Locate the cell with the specified text and output its (x, y) center coordinate. 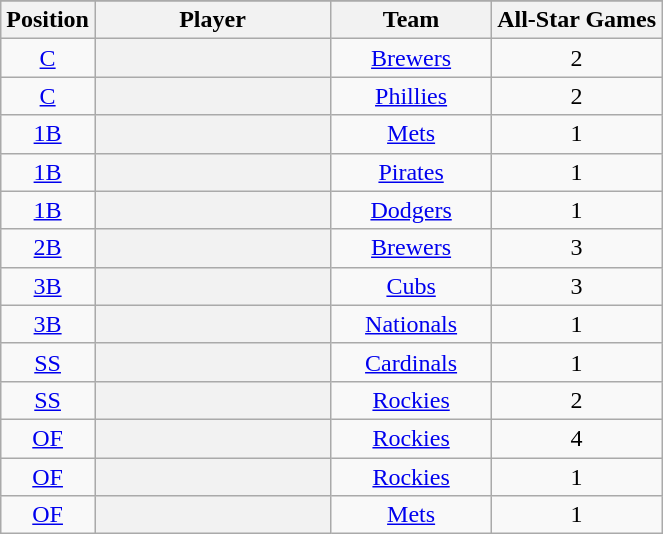
Player (212, 20)
Pirates (412, 172)
Cubs (412, 286)
All-Star Games (577, 20)
Dodgers (412, 210)
Phillies (412, 96)
Team (412, 20)
Nationals (412, 324)
2B (48, 248)
Cardinals (412, 362)
Position (48, 20)
4 (577, 438)
